Provide the (x, y) coordinate of the cell's center where the given text is located.  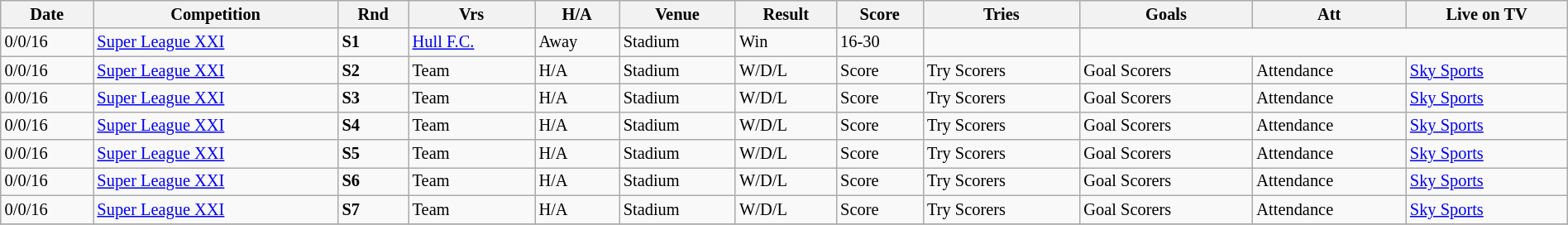
S5 (374, 154)
Venue (677, 14)
Hull F.C. (471, 42)
Live on TV (1487, 14)
S2 (374, 70)
Goals (1166, 14)
Vrs (471, 14)
S7 (374, 209)
Result (786, 14)
S3 (374, 98)
Rnd (374, 14)
16-30 (880, 42)
Win (786, 42)
Date (47, 14)
Tries (1001, 14)
S6 (374, 181)
Att (1330, 14)
S4 (374, 126)
Competition (216, 14)
Away (577, 42)
S1 (374, 42)
